Determine the (x, y) coordinate at the center of the cell enclosing the given text.  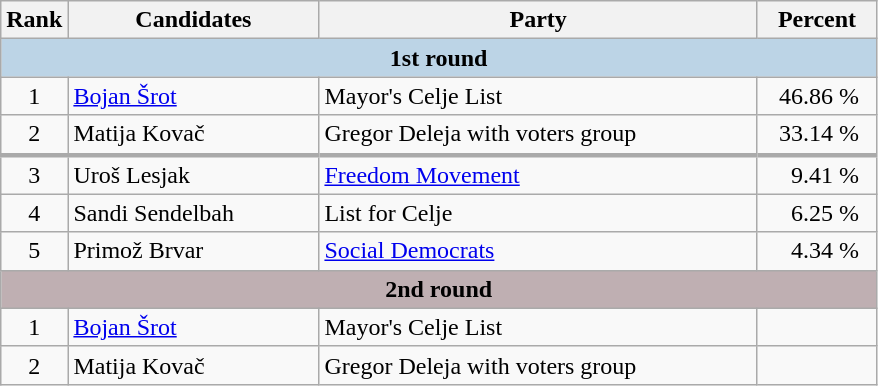
Percent (816, 20)
List for Celje (538, 213)
4 (34, 213)
Sandi Sendelbah (194, 213)
Rank (34, 20)
9.41 % (816, 174)
Freedom Movement (538, 174)
46.86 % (816, 96)
1st round (439, 58)
Uroš Lesjak (194, 174)
3 (34, 174)
33.14 % (816, 135)
Candidates (194, 20)
5 (34, 251)
Primož Brvar (194, 251)
Party (538, 20)
Social Democrats (538, 251)
4.34 % (816, 251)
6.25 % (816, 213)
2nd round (439, 289)
